Identify which cell holds the provided text, then report its [x, y] central coordinate. 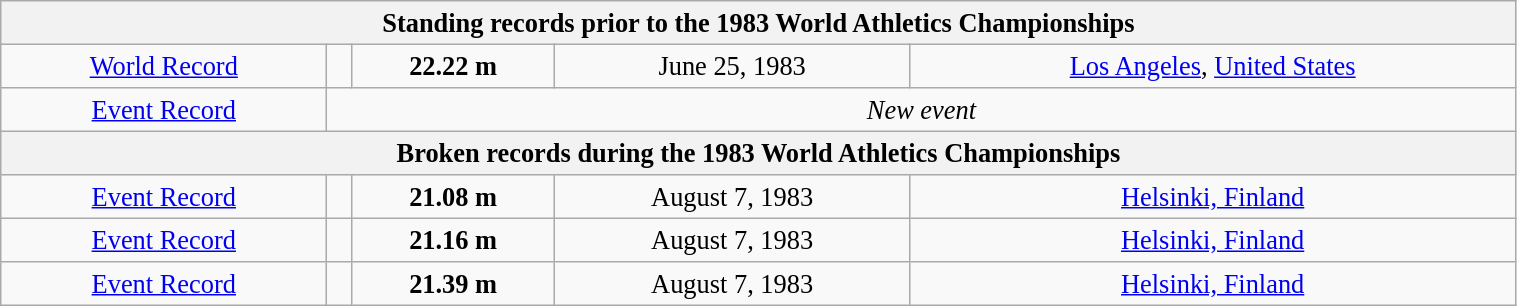
New event [922, 109]
Los Angeles, United States [1212, 66]
Standing records prior to the 1983 World Athletics Championships [758, 22]
21.16 m [453, 240]
21.39 m [453, 284]
June 25, 1983 [732, 66]
World Record [164, 66]
21.08 m [453, 197]
Broken records during the 1983 World Athletics Championships [758, 153]
22.22 m [453, 66]
